Capture the cell that displays the provided text and extract its [X, Y] central coordinate. 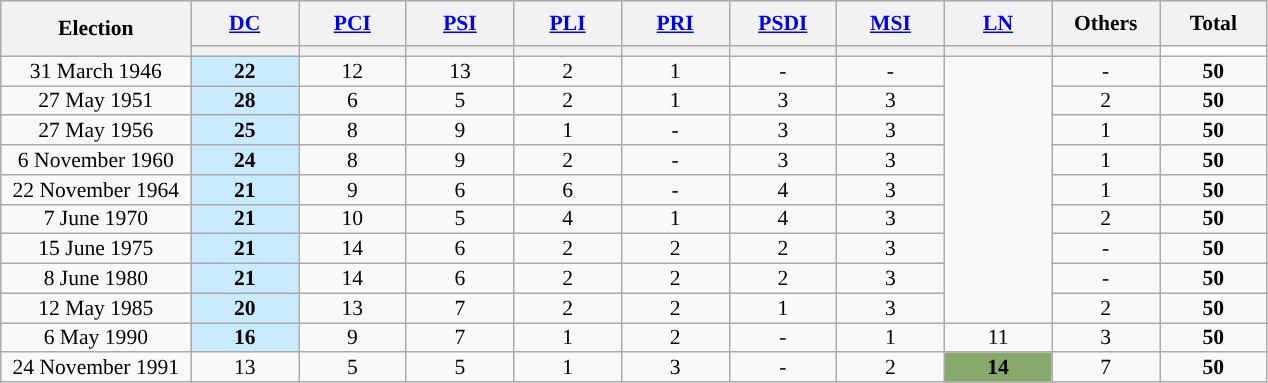
8 June 1980 [96, 279]
MSI [891, 24]
10 [352, 219]
11 [998, 338]
12 May 1985 [96, 308]
27 May 1956 [96, 131]
16 [245, 338]
24 November 1991 [96, 368]
12 [352, 71]
20 [245, 308]
PSDI [783, 24]
24 [245, 160]
PRI [675, 24]
Others [1106, 24]
DC [245, 24]
Total [1214, 24]
7 June 1970 [96, 219]
6 November 1960 [96, 160]
LN [998, 24]
PCI [352, 24]
6 May 1990 [96, 338]
25 [245, 131]
22 [245, 71]
28 [245, 101]
27 May 1951 [96, 101]
PLI [568, 24]
31 March 1946 [96, 71]
Election [96, 28]
22 November 1964 [96, 190]
PSI [460, 24]
15 June 1975 [96, 249]
